From the cell containing the given text, extract its center point as (X, Y) coordinate. 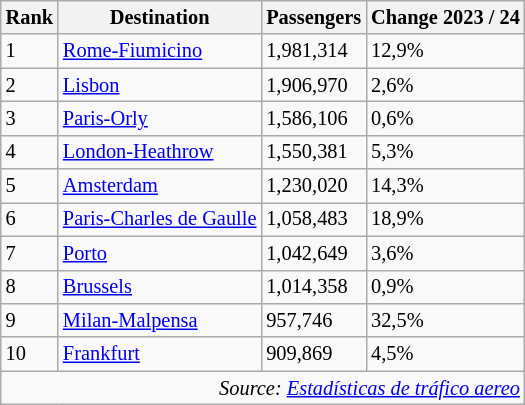
1,058,483 (314, 219)
Porto (160, 253)
4 (30, 152)
Rome-Fiumicino (160, 51)
5,3% (446, 152)
Milan-Malpensa (160, 320)
3,6% (446, 253)
Frankfurt (160, 354)
Lisbon (160, 85)
32,5% (446, 320)
957,746 (314, 320)
Paris-Charles de Gaulle (160, 219)
Amsterdam (160, 186)
18,9% (446, 219)
Passengers (314, 17)
9 (30, 320)
0,6% (446, 118)
4,5% (446, 354)
1,014,358 (314, 287)
1,906,970 (314, 85)
1,550,381 (314, 152)
3 (30, 118)
Destination (160, 17)
14,3% (446, 186)
Paris-Orly (160, 118)
1,586,106 (314, 118)
London-Heathrow (160, 152)
909,869 (314, 354)
1,981,314 (314, 51)
1,042,649 (314, 253)
2,6% (446, 85)
8 (30, 287)
Source: Estadísticas de tráfico aereo (263, 388)
Rank (30, 17)
6 (30, 219)
1,230,020 (314, 186)
5 (30, 186)
1 (30, 51)
0,9% (446, 287)
Change 2023 / 24 (446, 17)
2 (30, 85)
12,9% (446, 51)
10 (30, 354)
7 (30, 253)
Brussels (160, 287)
